From the cell containing the given text, extract its center point as (x, y) coordinate. 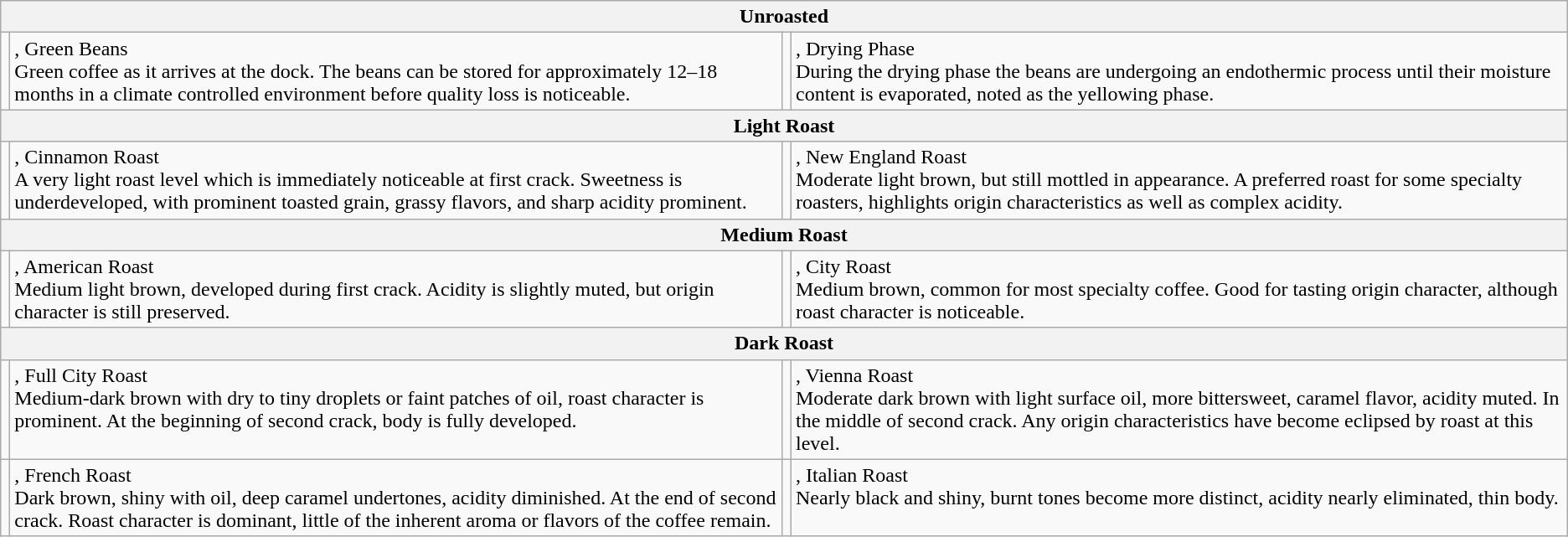
Unroasted (784, 17)
Medium Roast (784, 235)
, Italian RoastNearly black and shiny, burnt tones become more distinct, acidity nearly eliminated, thin body. (1179, 498)
Light Roast (784, 126)
, City RoastMedium brown, common for most specialty coffee. Good for tasting origin character, although roast character is noticeable. (1179, 289)
, American RoastMedium light brown, developed during first crack. Acidity is slightly muted, but origin character is still preserved. (396, 289)
Dark Roast (784, 343)
